Capture the cell that displays the provided text and extract its (X, Y) central coordinate. 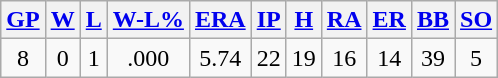
14 (389, 58)
39 (432, 58)
ERA (220, 20)
1 (94, 58)
ER (389, 20)
W-L% (148, 20)
IP (268, 20)
W (62, 20)
22 (268, 58)
5 (476, 58)
8 (23, 58)
GP (23, 20)
L (94, 20)
.000 (148, 58)
0 (62, 58)
BB (432, 20)
H (304, 20)
5.74 (220, 58)
RA (344, 20)
19 (304, 58)
SO (476, 20)
16 (344, 58)
